Determine the [x, y] coordinate at the center of the cell enclosing the given text.  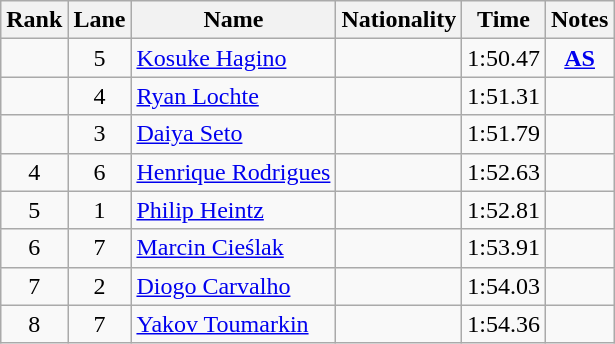
Marcin Cieślak [234, 248]
Kosuke Hagino [234, 58]
Time [504, 20]
AS [579, 58]
Lane [100, 20]
Yakov Toumarkin [234, 324]
1:54.03 [504, 286]
1:53.91 [504, 248]
1:50.47 [504, 58]
Name [234, 20]
Diogo Carvalho [234, 286]
1:51.31 [504, 96]
Henrique Rodrigues [234, 172]
1 [100, 210]
1:52.81 [504, 210]
Rank [34, 20]
1:51.79 [504, 134]
2 [100, 286]
3 [100, 134]
8 [34, 324]
Daiya Seto [234, 134]
Nationality [399, 20]
1:54.36 [504, 324]
Notes [579, 20]
Philip Heintz [234, 210]
1:52.63 [504, 172]
Ryan Lochte [234, 96]
